From the cell containing the given text, extract its center point as [X, Y] coordinate. 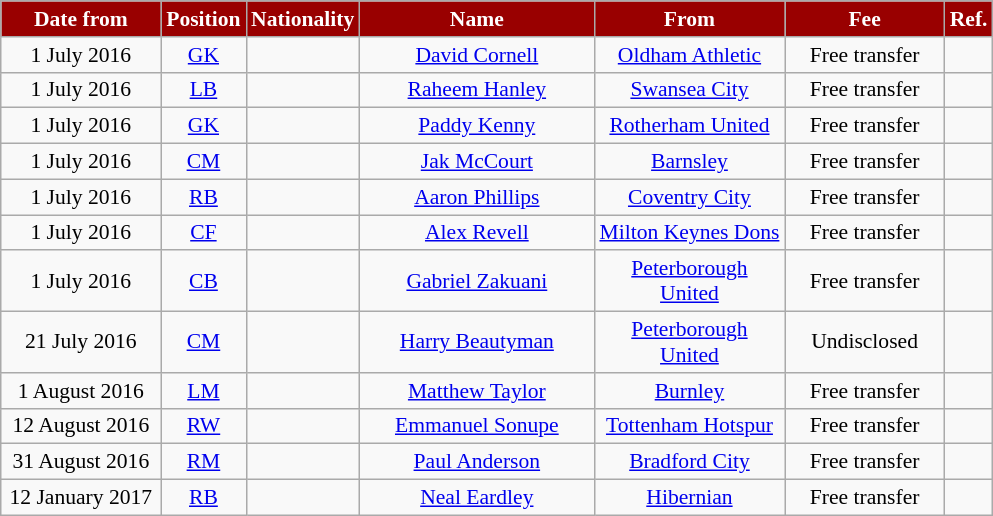
21 July 2016 [81, 342]
Undisclosed [865, 342]
Barnsley [689, 162]
Aaron Phillips [476, 197]
LM [204, 391]
Bradford City [689, 462]
From [689, 19]
Emmanuel Sonupe [476, 426]
David Cornell [476, 55]
Alex Revell [476, 233]
Hibernian [689, 498]
Jak McCourt [476, 162]
Date from [81, 19]
12 August 2016 [81, 426]
Coventry City [689, 197]
Swansea City [689, 90]
1 August 2016 [81, 391]
31 August 2016 [81, 462]
Paddy Kenny [476, 126]
Neal Eardley [476, 498]
Nationality [302, 19]
Rotherham United [689, 126]
12 January 2017 [81, 498]
LB [204, 90]
Position [204, 19]
RM [204, 462]
Name [476, 19]
Ref. [969, 19]
Burnley [689, 391]
Milton Keynes Dons [689, 233]
Oldham Athletic [689, 55]
Paul Anderson [476, 462]
Tottenham Hotspur [689, 426]
RW [204, 426]
Gabriel Zakuani [476, 282]
Harry Beautyman [476, 342]
CF [204, 233]
Fee [865, 19]
Matthew Taylor [476, 391]
Raheem Hanley [476, 90]
CB [204, 282]
